For the text-containing cell, return its midpoint in [x, y] coordinate format. 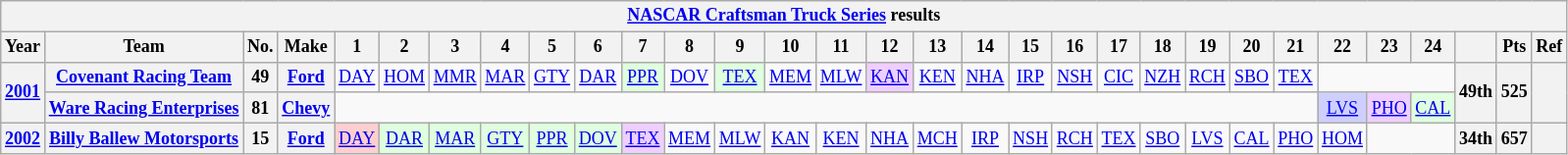
21 [1295, 47]
Make [306, 47]
24 [1433, 47]
657 [1514, 137]
12 [890, 47]
CIC [1119, 77]
22 [1342, 47]
2001 [24, 92]
525 [1514, 92]
49th [1476, 92]
NZH [1163, 77]
9 [740, 47]
1 [357, 47]
11 [840, 47]
14 [985, 47]
2002 [24, 137]
16 [1074, 47]
Billy Ballew Motorsports [143, 137]
Ref [1549, 47]
23 [1389, 47]
7 [643, 47]
4 [505, 47]
2 [404, 47]
13 [937, 47]
Covenant Racing Team [143, 77]
8 [690, 47]
Ware Racing Enterprises [143, 108]
19 [1208, 47]
No. [261, 47]
10 [791, 47]
18 [1163, 47]
6 [598, 47]
NASCAR Craftsman Truck Series results [784, 16]
3 [455, 47]
Chevy [306, 108]
MCH [937, 137]
17 [1119, 47]
5 [552, 47]
34th [1476, 137]
Year [24, 47]
Team [143, 47]
49 [261, 77]
81 [261, 108]
Pts [1514, 47]
MMR [455, 77]
20 [1252, 47]
